For the text-containing cell, return its midpoint in (x, y) coordinate format. 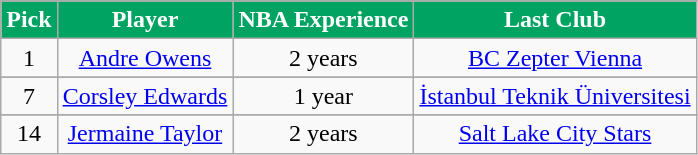
BC Zepter Vienna (555, 58)
1 year (324, 96)
NBA Experience (324, 20)
1 (29, 58)
Jermaine Taylor (145, 134)
Player (145, 20)
7 (29, 96)
Corsley Edwards (145, 96)
Andre Owens (145, 58)
14 (29, 134)
İstanbul Teknik Üniversitesi (555, 96)
Pick (29, 20)
Last Club (555, 20)
Salt Lake City Stars (555, 134)
